Extract the (X, Y) coordinate from the center of the cell holding the provided text.  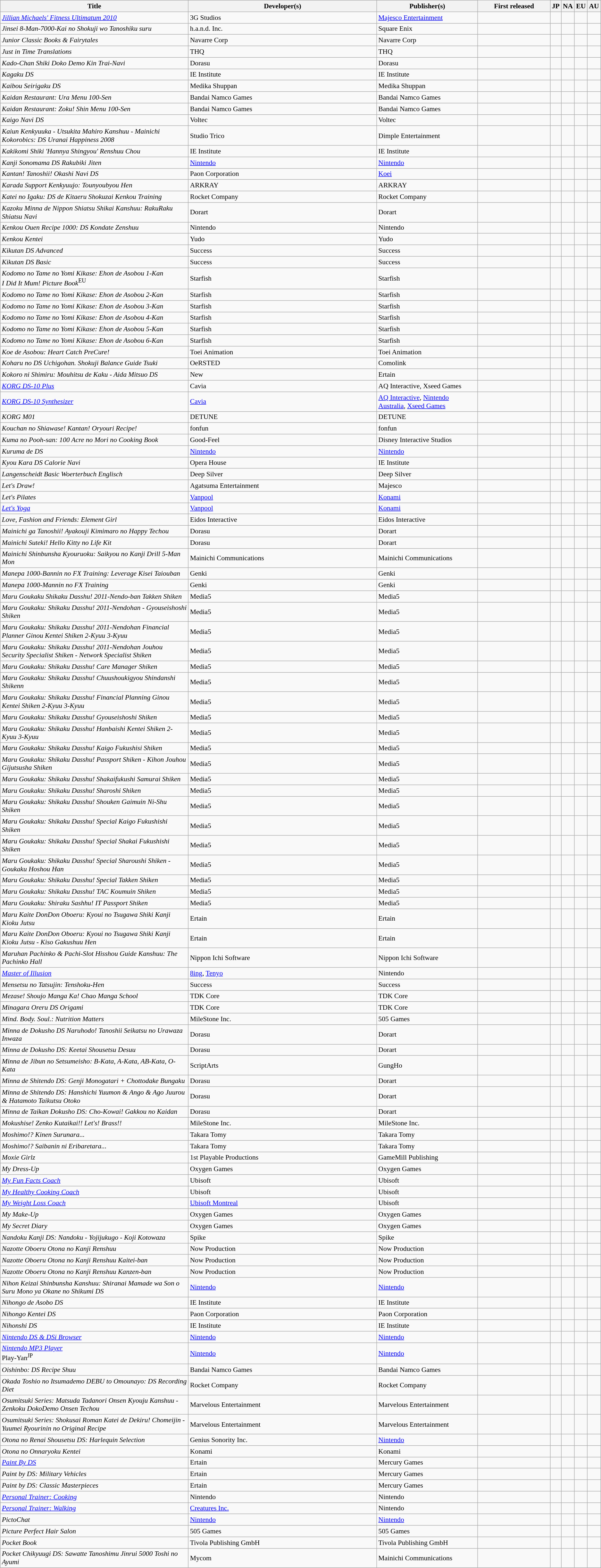
Kaidan Restaurant: Zoku! Shin Menu 100-Sen (94, 109)
Mainichi Shinbunsha Kyouruoku: Saikyou no Kanji Drill 5-Man Mon (94, 558)
My Weight Loss Coach (94, 1203)
Maru Goukaku: Shikaku Dasshu! TAC Koumuin Shiken (94, 892)
My Healthy Cooking Coach (94, 1192)
Kenkou Ouen Recipe 1000: DS Kondate Zenshuu (94, 228)
8ing, Tenyo (283, 973)
AQ Interactive, Nintendo Australia, Xseed Games (427, 402)
Maru Goukaku: Shikaku Dasshu! Sharoshi Shiken (94, 791)
Katei no Igaku: DS de Kitaeru Shokuzai Kenkou Training (94, 197)
KORG DS-10 Synthesizer (94, 402)
Nandoku Kanji DS: Nandoku - Yojijukugo - Koji Kotowaza (94, 1237)
Paint By DS (94, 1463)
Paint by DS: Military Vehicles (94, 1474)
Personal Trainer: Walking (94, 1508)
Kaiun Kenkyuuka - Utsukita Mahiro Kanshuu - Mainichi Kokorobics: DS Uranai Happiness 2008 (94, 136)
Minna de Dokusho DS Naruhodo! Tanoshii Seikatsu no Urawaza Inwaza (94, 1035)
Love, Fashion and Friends: Element Girl (94, 520)
Maru Goukaku Shikaku Dasshu! 2011-Nendo-ban Takken Shiken (94, 596)
Minna de Dokusho DS: Keetai Shousetsu Desuu (94, 1050)
Agatsuma Entertainment (283, 486)
Manepa 1000-Bannin no FX Training: Leverage Kisei Taiouban (94, 574)
Maru Goukaku: Shikaku Dasshu! Special Sharoushi Shiken - Goukaku Hoshou Han (94, 865)
Moshimo!? Kinen Surunara... (94, 1135)
Kakikomi Shiki 'Hannya Shingyou' Renshuu Chou (94, 151)
Osumitsuki Series: Matsuda Tadanori Onsen Kyouju Kanshuu - Zenkoku DokoDemo Onsen Techou (94, 1405)
3G Studios (283, 18)
Maru Kaite DonDon Oboeru: Kyoui no Tsugawa Shiki Kanji Kioku Jutsu - Kiso Gakushuu Hen (94, 938)
GameMill Publishing (427, 1158)
EU (581, 6)
Moxie Girlz (94, 1158)
Nihonshi DS (94, 1326)
Mainichi Suteki! Hello Kitty no Life Kit (94, 543)
Minna de Shitendo DS: Hanshichi Yuumon & Ango & Ago Juurou & Hatamoto Taikutsu Otoko (94, 1096)
Nazotte Oboeru Otona no Kanji Renshuu Kanzen-ban (94, 1272)
Mokushise! Zenko Kutaikai!! Let's! Brass!! (94, 1123)
Nintendo DS & DSi Browser (94, 1337)
My Fun Facts Coach (94, 1180)
Kikutan DS Advanced (94, 251)
Kenkou Kentei (94, 239)
Kagaku DS (94, 75)
Kodomo no Tame no Yomi Kikase: Ehon de Asobou 4-Kan (94, 318)
Maru Goukaku: Shikaku Dasshu! Hanbaishi Kentei Shiken 2-Kyuu 3-Kyuu (94, 733)
GungHo (427, 1065)
Kado-Chan Shiki Doko Demo Kin Trai-Navi (94, 63)
Master of Illusion (94, 973)
Okada Toshio no Itsumademo DEBU to Omounayo: DS Recording Diet (94, 1385)
My Dress-Up (94, 1169)
Karada Support Kenkyuujo: Tounyoubyou Hen (94, 185)
Maru Goukaku: Shikaku Dasshu! Care Manager Shiken (94, 667)
JP (556, 6)
My Secret Diary (94, 1226)
Minna de Jibun no Setsumeisho: B-Kata, A-Kata, AB-Kata, O-Kata (94, 1065)
Kaidan Restaurant: Ura Menu 100-Sen (94, 97)
AQ Interactive, Xseed Games (427, 386)
Kikutan DS Basic (94, 262)
Nintendo MP3 PlayerPlay-YanJP (94, 1353)
Kaigo Navi DS (94, 120)
NA (568, 6)
Nazotte Oboeru Otona no Kanji Renshuu Kaitei-ban (94, 1260)
Oishinbo: DS Recipe Shuu (94, 1370)
Maru Goukaku: Shikaku Dasshu! Kaigo Fukushisi Shiken (94, 748)
Kodomo no Tame no Yomi Kikase: Ehon de Asobou 5-Kan (94, 329)
Kokoro ni Shimiru: Mouhitsu de Kaku - Aida Mitsuo DS (94, 375)
Maru Goukaku: Shikaku Dasshu! Shakaifukushi Samurai Shiken (94, 779)
ScriptArts (283, 1065)
Kodomo no Tame no Yomi Kikase: Ehon de Asobou 2-Kan (94, 295)
Kyou Kara DS Calorie Navi (94, 463)
Mezase! Shoujo Manga Ka! Chao Manga School (94, 996)
Maruhan Pachinko & Pachi-Slot Hisshou Guide Kanshuu: The Pachinko Hall (94, 958)
Disney Interactive Studios (427, 440)
1st Playable Productions (283, 1158)
Title (94, 6)
Personal Trainer: Cooking (94, 1497)
Nazotte Oboeru Otona no Kanji Renshuu (94, 1249)
Kodomo no Tame no Yomi Kikase: Ehon de Asobou 6-Kan (94, 341)
Otona no Renai Shousetsu DS: Harlequin Selection (94, 1440)
Creatures Inc. (283, 1508)
Minna de Shitendo DS: Genji Monogatari + Chottodake Bungaku (94, 1081)
Junior Classic Books & Fairytales (94, 40)
Kouchan no Shiawase! Kantan! Oryouri Recipe! (94, 429)
KORG DS-10 Plus (94, 386)
Koharu no DS Uchigohan. Shokuji Balance Guide Tsuki (94, 363)
Ubisoft Montreal (283, 1203)
Maru Goukaku: Shikaku Dasshu! Chuushoukigyou Shindanshi Shikenn (94, 682)
Majesco (427, 486)
Maru Goukaku: Shikaku Dasshu! 2011-Nendohan Jouhou Security Specialist Shiken - Network Specialist Shiken (94, 651)
Kodomo no Tame no Yomi Kikase: Ehon de Asobou 3-Kan (94, 306)
Otona no Onnaryoku Kentei (94, 1451)
Kazoku Minna de Nippon Shiatsu Shikai Kanshuu: RakuRaku Shiatsu Navi (94, 212)
First released (514, 6)
Let's Pilates (94, 497)
Minna de Taikan Dokusho DS: Cho-Kowai! Gakkou no Kaidan (94, 1112)
Kuma no Pooh-san: 100 Acre no Mori no Cooking Book (94, 440)
Maru Goukaku: Shikaku Dasshu! Financial Planning Ginou Kentei Shiken 2-Kyuu 3-Kyuu (94, 702)
Koe de Asobou: Heart Catch PreCure! (94, 352)
Let's Yoga (94, 508)
h.a.n.d. Inc. (283, 29)
Moshimo!? Saibanin ni Eribaretara... (94, 1146)
Nihon Keizai Shinbunsha Kanshuu: Shiranai Mamade wa Son o Suru Mono ya Okane no Shikumi DS (94, 1287)
Square Enix (427, 29)
KORG M01 (94, 417)
Maru Kaite DonDon Oboeru: Kyoui no Tsugawa Shiki Kanji Kioku Jutsu (94, 919)
Maru Goukaku: Shikaku Dasshu! Special Shakai Fukushishi Shiken (94, 845)
Langenscheidt Basic Woerterbuch Englisch (94, 474)
Maru Goukaku: Shikaku Dasshu! Shouken Gaimuin Ni-Shu Shiken (94, 806)
Pocket Chikyuugi DS: Sawatte Tanoshimu Jinrui 5000 Toshi no Ayumi (94, 1558)
Opera House (283, 463)
Mensetsu no Tatsujin: Tenshoku-Hen (94, 985)
Nihongo Kentei DS (94, 1314)
Maru Goukaku: Shiraku Sashhu! IT Passport Shiken (94, 903)
Maru Goukaku: Shikaku Dasshu! 2011-Nendohan - Gyouseishoshi Shiken (94, 612)
Kodomo no Tame no Yomi Kikase: Ehon de Asobou 1-KanI Did It Mum! Picture BookEU (94, 279)
Maru Goukaku: Shikaku Dasshu! 2011-Nendohan Financial Planner Ginou Kentei Shiken 2-Kyuu 3-Kyuu (94, 632)
Comolink (427, 363)
Nihongo de Asobo DS (94, 1303)
Let's Draw! (94, 486)
Genius Sonority Inc. (283, 1440)
Jinsei 8-Man-7000-Kai no Shokuji wo Tanoshiku suru (94, 29)
Manepa 1000-Mannin no FX Training (94, 585)
Just in Time Translations (94, 52)
Koei (427, 174)
Minagara Oreru DS Origami (94, 1008)
Developer(s) (283, 6)
Mainichi ga Tanoshii! Ayakouji Kimimaro no Happy Techou (94, 531)
Kaibou Seirigaku DS (94, 86)
Majesco Entertainment (427, 18)
Mind. Body. Soul.: Nutrition Matters (94, 1019)
Good-Feel (283, 440)
Studio Trico (283, 136)
AU (594, 6)
Mycom (283, 1558)
Paint by DS: Classic Masterpieces (94, 1486)
New (283, 375)
OeRSTED (283, 363)
Pocket Book (94, 1543)
My Make-Up (94, 1215)
PictoChat (94, 1520)
Jillian Michaels' Fitness Ultimatum 2010 (94, 18)
Dimple Entertainment (427, 136)
Maru Goukaku: Shikaku Dasshu! Gyouseishoshi Shiken (94, 717)
Osumitsuki Series: Shokusai Roman Katei de Dekiru! Chomeijin - Yuumei Ryourinin no Original Recipe (94, 1424)
Kantan! Tanoshii! Okashi Navi DS (94, 174)
Kanji Sonomama DS Rakubiki Jiten (94, 163)
Maru Goukaku: Shikaku Dasshu! Special Kaigo Fukushishi Shiken (94, 826)
Picture Perfect Hair Salon (94, 1531)
Maru Goukaku: Shikaku Dasshu! Special Takken Shiken (94, 880)
Publisher(s) (427, 6)
Maru Goukaku: Shikaku Dasshu! Passport Shiken - Kihon Jouhou Gijutsusha Shiken (94, 764)
Kuruma de DS (94, 451)
